For the text-containing cell, return its midpoint in (X, Y) coordinate format. 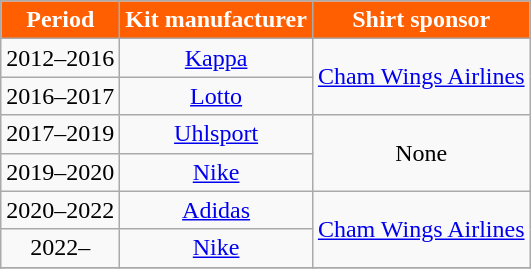
2012–2016 (60, 58)
2019–2020 (60, 172)
2022– (60, 248)
2016–2017 (60, 96)
Period (60, 20)
Shirt sponsor (421, 20)
2017–2019 (60, 134)
Lotto (216, 96)
None (421, 153)
Kappa (216, 58)
Uhlsport (216, 134)
Adidas (216, 210)
2020–2022 (60, 210)
Kit manufacturer (216, 20)
